Scan for the cell matching the given text and deliver its [X, Y] coordinate at center. 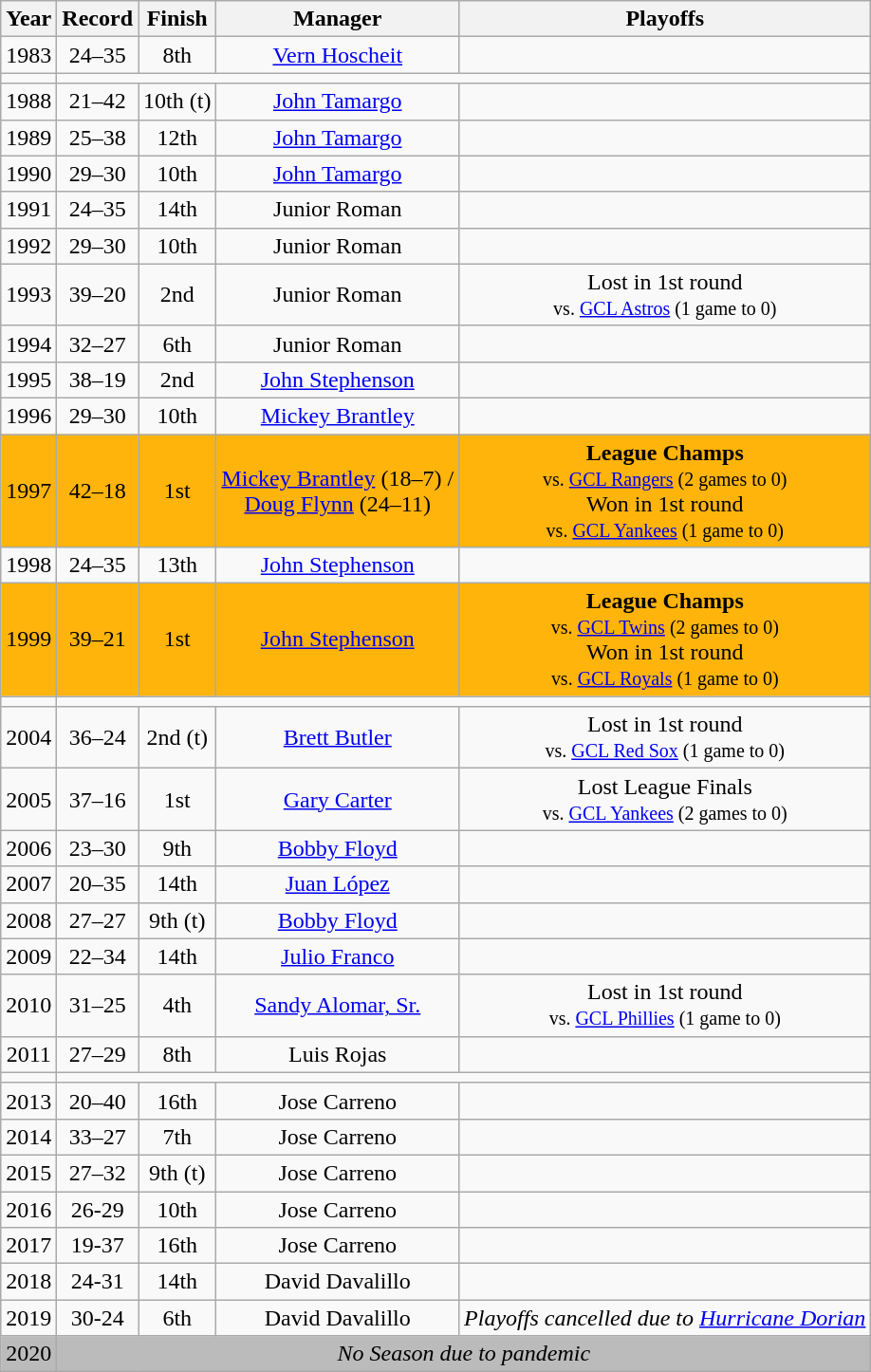
Brett Butler [338, 738]
League Champsvs. GCL Twins (2 games to 0)Won in 1st roundvs. GCL Royals (1 game to 0) [665, 640]
2nd (t) [177, 738]
30-24 [98, 1318]
Luis Rojas [338, 1054]
25–38 [98, 138]
20–35 [98, 884]
Mickey Brantley [338, 416]
1992 [28, 246]
12th [177, 138]
2020 [28, 1354]
38–19 [98, 380]
No Season due to pandemic [464, 1354]
Sandy Alomar, Sr. [338, 1006]
2018 [28, 1282]
39–20 [98, 294]
2015 [28, 1173]
2016 [28, 1210]
Playoffs cancelled due to Hurricane Dorian [665, 1318]
Manager [338, 19]
2013 [28, 1101]
2004 [28, 738]
2014 [28, 1137]
24-31 [98, 1282]
2009 [28, 956]
31–25 [98, 1006]
27–29 [98, 1054]
2011 [28, 1054]
1996 [28, 416]
1991 [28, 210]
1997 [28, 491]
36–24 [98, 738]
2005 [28, 799]
23–30 [98, 848]
13th [177, 565]
Gary Carter [338, 799]
2017 [28, 1246]
2019 [28, 1318]
1995 [28, 380]
1999 [28, 640]
Julio Franco [338, 956]
League Champsvs. GCL Rangers (2 games to 0)Won in 1st roundvs. GCL Yankees (1 game to 0) [665, 491]
Lost in 1st roundvs. GCL Phillies (1 game to 0) [665, 1006]
1989 [28, 138]
2010 [28, 1006]
Vern Hoscheit [338, 55]
1993 [28, 294]
Finish [177, 19]
2008 [28, 920]
39–21 [98, 640]
42–18 [98, 491]
Mickey Brantley (18–7) / Doug Flynn (24–11) [338, 491]
22–34 [98, 956]
9th [177, 848]
10th (t) [177, 102]
27–32 [98, 1173]
4th [177, 1006]
1998 [28, 565]
27–27 [98, 920]
7th [177, 1137]
1994 [28, 343]
32–27 [98, 343]
Lost League Finalsvs. GCL Yankees (2 games to 0) [665, 799]
26-29 [98, 1210]
21–42 [98, 102]
Playoffs [665, 19]
19-37 [98, 1246]
1983 [28, 55]
1990 [28, 174]
2006 [28, 848]
Lost in 1st roundvs. GCL Red Sox (1 game to 0) [665, 738]
37–16 [98, 799]
1988 [28, 102]
Record [98, 19]
Year [28, 19]
33–27 [98, 1137]
Juan López [338, 884]
Lost in 1st roundvs. GCL Astros (1 game to 0) [665, 294]
2007 [28, 884]
20–40 [98, 1101]
